From the cell containing the given text, extract its center point as (X, Y) coordinate. 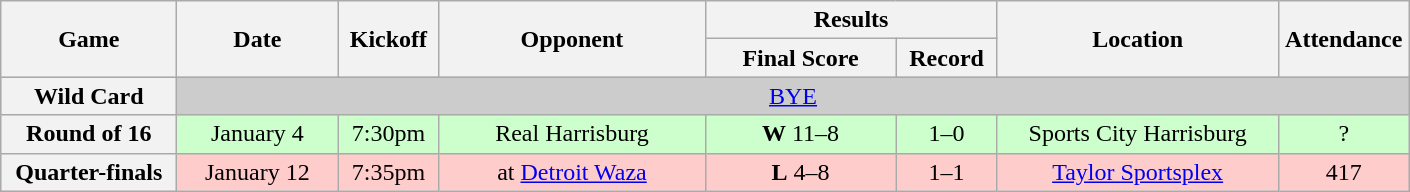
417 (1344, 172)
January 4 (258, 134)
Results (851, 20)
Date (258, 39)
1–1 (946, 172)
7:35pm (388, 172)
Final Score (800, 58)
BYE (793, 96)
Attendance (1344, 39)
January 12 (258, 172)
Kickoff (388, 39)
Location (1138, 39)
1–0 (946, 134)
Round of 16 (89, 134)
Quarter-finals (89, 172)
Wild Card (89, 96)
W 11–8 (800, 134)
Sports City Harrisburg (1138, 134)
Real Harrisburg (572, 134)
at Detroit Waza (572, 172)
? (1344, 134)
7:30pm (388, 134)
Record (946, 58)
Game (89, 39)
Taylor Sportsplex (1138, 172)
L 4–8 (800, 172)
Opponent (572, 39)
